Search for the cell housing the specified text and yield its (x, y) center coordinate. 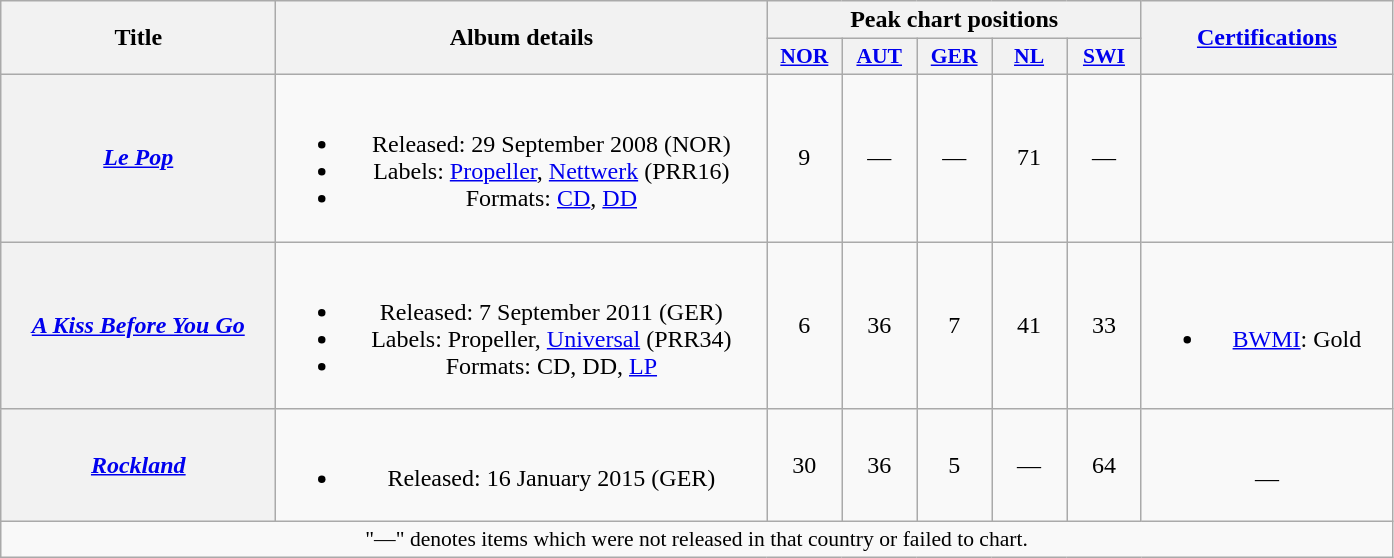
AUT (880, 57)
6 (804, 326)
64 (1104, 466)
9 (804, 158)
Peak chart positions (954, 20)
BWMI: Gold (1266, 326)
Rockland (138, 466)
Album details (522, 38)
Released: 7 September 2011 (GER)Labels: Propeller, Universal (PRR34)Formats: CD, DD, LP (522, 326)
7 (954, 326)
"—" denotes items which were not released in that country or failed to chart. (697, 540)
Released: 16 January 2015 (GER) (522, 466)
Le Pop (138, 158)
33 (1104, 326)
Certifications (1266, 38)
5 (954, 466)
A Kiss Before You Go (138, 326)
Released: 29 September 2008 (NOR)Labels: Propeller, Nettwerk (PRR16)Formats: CD, DD (522, 158)
NL (1030, 57)
SWI (1104, 57)
Title (138, 38)
NOR (804, 57)
GER (954, 57)
41 (1030, 326)
71 (1030, 158)
30 (804, 466)
